Search for the cell housing the specified text and yield its [X, Y] center coordinate. 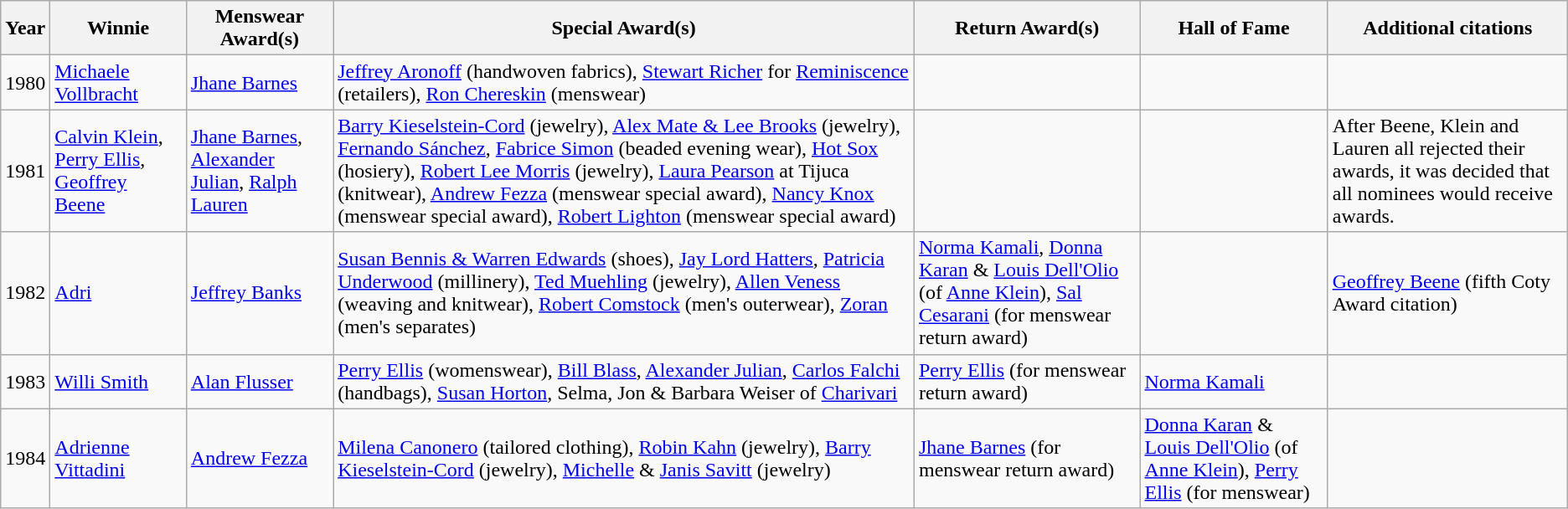
1983 [25, 382]
Donna Karan & Louis Dell'Olio (of Anne Klein), Perry Ellis (for menswear) [1234, 459]
Jeffrey Aronoff (handwoven fabrics), Stewart Richer for Reminiscence (retailers), Ron Chereskin (menswear) [624, 82]
1984 [25, 459]
Return Award(s) [1027, 28]
Special Award(s) [624, 28]
Milena Canonero (tailored clothing), Robin Kahn (jewelry), Barry Kieselstein-Cord (jewelry), Michelle & Janis Savitt (jewelry) [624, 459]
Norma Kamali, Donna Karan & Louis Dell'Olio (of Anne Klein), Sal Cesarani (for menswear return award) [1027, 293]
Additional citations [1447, 28]
Jeffrey Banks [260, 293]
Jhane Barnes, Alexander Julian, Ralph Lauren [260, 171]
After Beene, Klein and Lauren all rejected their awards, it was decided that all nominees would receive awards. [1447, 171]
Perry Ellis (womenswear), Bill Blass, Alexander Julian, Carlos Falchi (handbags), Susan Horton, Selma, Jon & Barbara Weiser of Charivari [624, 382]
Alan Flusser [260, 382]
Perry Ellis (for menswear return award) [1027, 382]
1981 [25, 171]
Adrienne Vittadini [118, 459]
Andrew Fezza [260, 459]
Winnie [118, 28]
1980 [25, 82]
Year [25, 28]
Calvin Klein, Perry Ellis, Geoffrey Beene [118, 171]
Michaele Vollbracht [118, 82]
Jhane Barnes (for menswear return award) [1027, 459]
Willi Smith [118, 382]
Hall of Fame [1234, 28]
Norma Kamali [1234, 382]
Menswear Award(s) [260, 28]
Jhane Barnes [260, 82]
Geoffrey Beene (fifth Coty Award citation) [1447, 293]
1982 [25, 293]
Adri [118, 293]
